Pinpoint the cell where the given text exists, returning its [X, Y] midpoint coordinate. 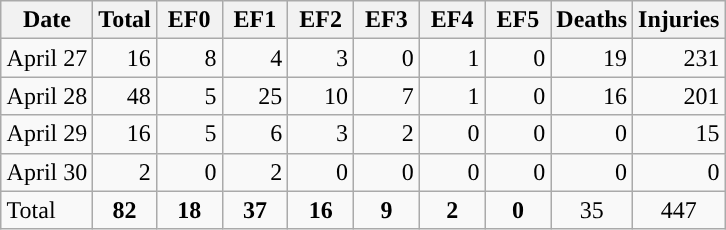
EF5 [518, 20]
EF3 [387, 20]
18 [189, 210]
231 [679, 58]
Deaths [592, 20]
15 [679, 134]
447 [679, 210]
82 [125, 210]
April 30 [47, 172]
201 [679, 96]
Injuries [679, 20]
37 [255, 210]
10 [321, 96]
35 [592, 210]
EF2 [321, 20]
19 [592, 58]
8 [189, 58]
4 [255, 58]
EF4 [452, 20]
EF0 [189, 20]
Date [47, 20]
April 29 [47, 134]
EF1 [255, 20]
9 [387, 210]
25 [255, 96]
April 27 [47, 58]
April 28 [47, 96]
6 [255, 134]
7 [387, 96]
48 [125, 96]
